Pinpoint the cell where the given text exists, returning its [X, Y] midpoint coordinate. 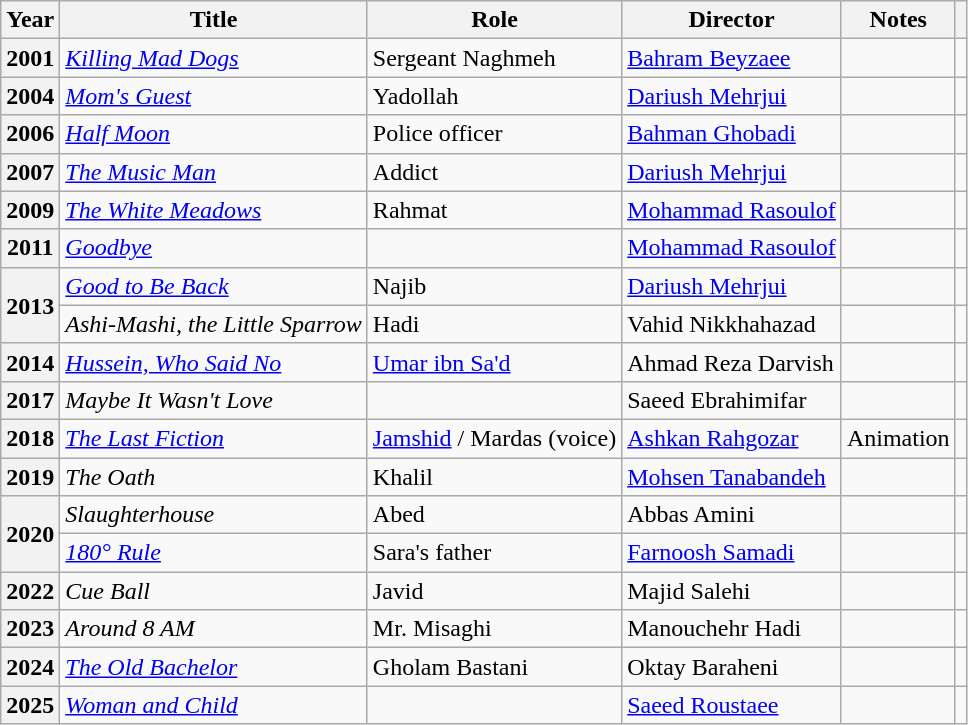
Oktay Baraheni [732, 667]
Vahid Nikkhahazad [732, 324]
Police officer [494, 134]
Notes [898, 20]
Manouchehr Hadi [732, 629]
Mohsen Tanabandeh [732, 477]
Ahmad Reza Darvish [732, 362]
2007 [30, 172]
Hadi [494, 324]
The White Meadows [214, 210]
2017 [30, 400]
Mom's Guest [214, 96]
2018 [30, 438]
Bahman Ghobadi [732, 134]
Najib [494, 286]
Sara's father [494, 553]
Bahram Beyzaee [732, 58]
Title [214, 20]
Around 8 AM [214, 629]
Director [732, 20]
180° Rule [214, 553]
Woman and Child [214, 705]
Year [30, 20]
The Oath [214, 477]
2011 [30, 248]
Javid [494, 591]
Role [494, 20]
Ashkan Rahgozar [732, 438]
Slaughterhouse [214, 515]
Good to Be Back [214, 286]
Jamshid / Mardas (voice) [494, 438]
Rahmat [494, 210]
2022 [30, 591]
2023 [30, 629]
Khalil [494, 477]
Gholam Bastani [494, 667]
2013 [30, 305]
The Old Bachelor [214, 667]
Umar ibn Sa'd [494, 362]
Abbas Amini [732, 515]
2020 [30, 534]
2001 [30, 58]
2025 [30, 705]
Ashi-Mashi, the Little Sparrow [214, 324]
Half Moon [214, 134]
2024 [30, 667]
Goodbye [214, 248]
The Music Man [214, 172]
Addict [494, 172]
Saeed Ebrahimifar [732, 400]
2009 [30, 210]
Abed [494, 515]
Killing Mad Dogs [214, 58]
2019 [30, 477]
Mr. Misaghi [494, 629]
2006 [30, 134]
The Last Fiction [214, 438]
Hussein, Who Said No [214, 362]
Majid Salehi [732, 591]
Cue Ball [214, 591]
Farnoosh Samadi [732, 553]
Sergeant Naghmeh [494, 58]
2004 [30, 96]
2014 [30, 362]
Yadollah [494, 96]
Saeed Roustaee [732, 705]
Maybe It Wasn't Love [214, 400]
Animation [898, 438]
